Return [x, y] of the center of cell containing provided text 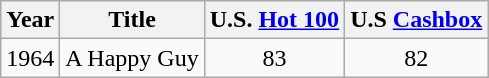
A Happy Guy [132, 58]
82 [416, 58]
Year [30, 20]
1964 [30, 58]
U.S. Hot 100 [274, 20]
U.S Cashbox [416, 20]
83 [274, 58]
Title [132, 20]
